Return (x, y) of the center of cell containing provided text 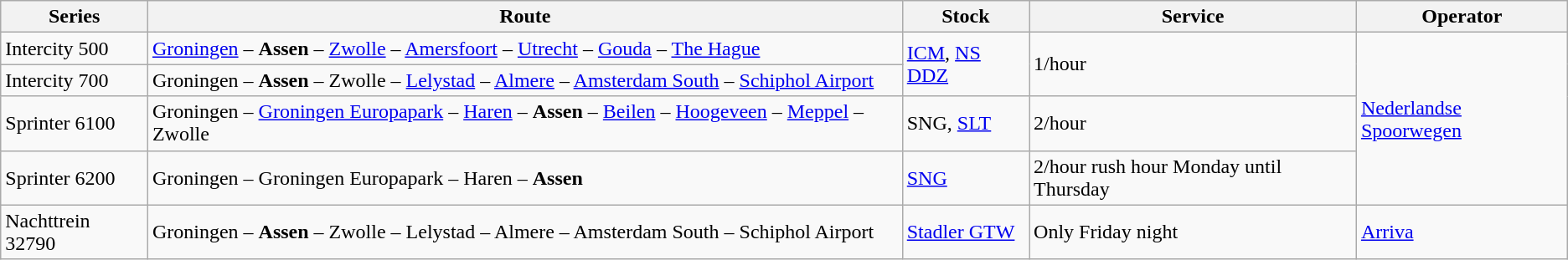
ICM, NS DDZ (965, 64)
Sprinter 6200 (75, 177)
Nachttrein 32790 (75, 232)
Nederlandse Spoorwegen (1462, 119)
Series (75, 17)
Arriva (1462, 232)
SNG (965, 177)
Stock (965, 17)
Intercity 500 (75, 48)
2/hour (1193, 124)
Only Friday night (1193, 232)
Groningen – Groningen Europapark – Haren – Assen – Beilen – Hoogeveen – Meppel – Zwolle (524, 124)
SNG, SLT (965, 124)
Route (524, 17)
Stadler GTW (965, 232)
Intercity 700 (75, 80)
Groningen – Groningen Europapark – Haren – Assen (524, 177)
Operator (1462, 17)
Service (1193, 17)
2/hour rush hour Monday until Thursday (1193, 177)
Sprinter 6100 (75, 124)
Groningen – Assen – Zwolle – Amersfoort – Utrecht – Gouda – The Hague (524, 48)
1/hour (1193, 64)
